Scan for the cell matching the given text and deliver its (x, y) coordinate at center. 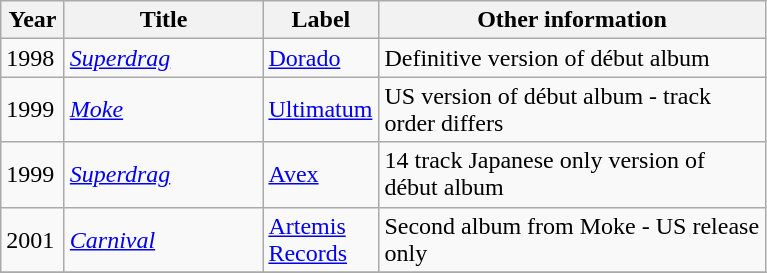
Year (33, 20)
2001 (33, 240)
US version of début album - track order differs (572, 110)
Moke (164, 110)
Carnival (164, 240)
Artemis Records (321, 240)
1998 (33, 58)
14 track Japanese only version of début album (572, 174)
Second album from Moke - US release only (572, 240)
Title (164, 20)
Dorado (321, 58)
Ultimatum (321, 110)
Definitive version of début album (572, 58)
Other information (572, 20)
Label (321, 20)
Avex (321, 174)
